Identify which cell holds the provided text, then report its (x, y) central coordinate. 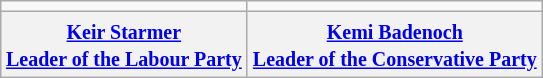
Keir Starmer Leader of the Labour Party (124, 44)
Kemi Badenoch Leader of the Conservative Party (394, 44)
